Extract the (X, Y) coordinate from the center of the cell holding the provided text.  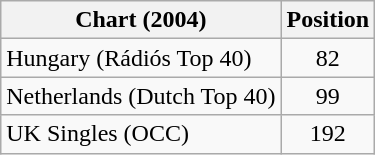
UK Singles (OCC) (141, 134)
99 (328, 96)
Hungary (Rádiós Top 40) (141, 58)
192 (328, 134)
Chart (2004) (141, 20)
Netherlands (Dutch Top 40) (141, 96)
Position (328, 20)
82 (328, 58)
